Extract the (X, Y) coordinate from the center of the cell holding the provided text.  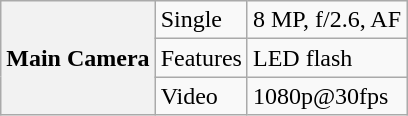
8 MP, f/2.6, AF (326, 20)
Features (201, 58)
1080p@30fps (326, 96)
Video (201, 96)
Main Camera (78, 58)
Single (201, 20)
LED flash (326, 58)
